Return the (x, y) coordinate for the center point of the cell that contains the specified text.  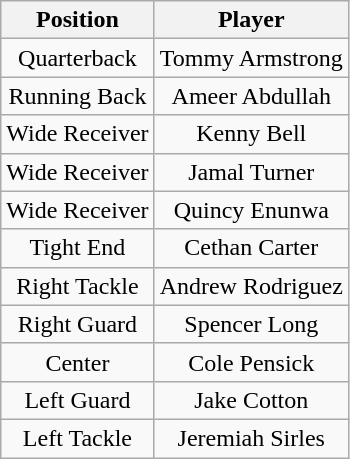
Tommy Armstrong (251, 58)
Jake Cotton (251, 400)
Left Tackle (78, 438)
Center (78, 362)
Quincy Enunwa (251, 210)
Right Tackle (78, 286)
Player (251, 20)
Right Guard (78, 324)
Tight End (78, 248)
Andrew Rodriguez (251, 286)
Quarterback (78, 58)
Running Back (78, 96)
Kenny Bell (251, 134)
Jamal Turner (251, 172)
Left Guard (78, 400)
Spencer Long (251, 324)
Ameer Abdullah (251, 96)
Jeremiah Sirles (251, 438)
Cole Pensick (251, 362)
Position (78, 20)
Cethan Carter (251, 248)
